Capture the cell that displays the provided text and extract its [X, Y] central coordinate. 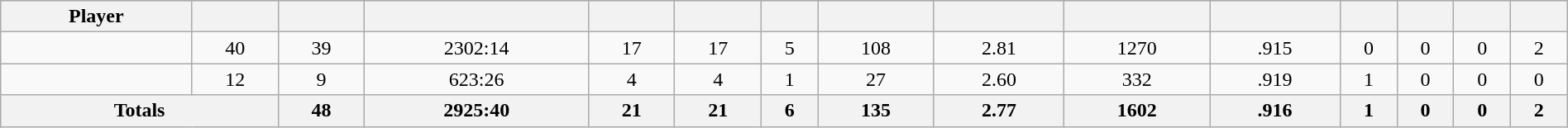
Totals [140, 111]
135 [876, 111]
27 [876, 79]
2.60 [999, 79]
.919 [1275, 79]
6 [789, 111]
39 [321, 48]
1602 [1137, 111]
.915 [1275, 48]
Player [96, 17]
2.81 [999, 48]
108 [876, 48]
40 [235, 48]
9 [321, 79]
5 [789, 48]
2925:40 [476, 111]
2302:14 [476, 48]
623:26 [476, 79]
.916 [1275, 111]
12 [235, 79]
2.77 [999, 111]
1270 [1137, 48]
332 [1137, 79]
48 [321, 111]
